Extract the (x, y) coordinate from the center of the cell holding the provided text.  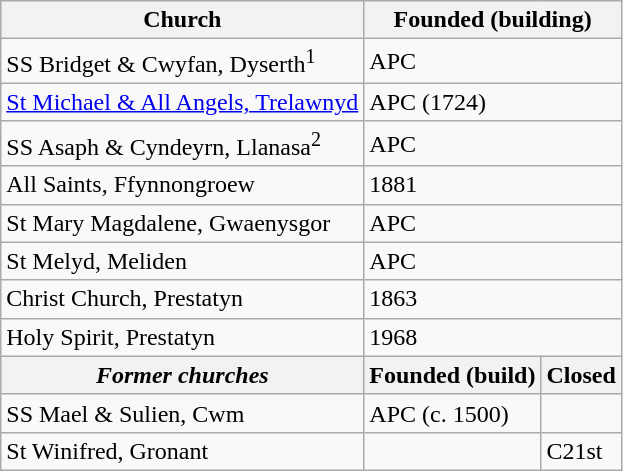
Church (182, 20)
1863 (493, 299)
SS Bridget & Cwyfan, Dyserth1 (182, 62)
St Winifred, Gronant (182, 451)
St Melyd, Meliden (182, 261)
Holy Spirit, Prestatyn (182, 337)
Former churches (182, 375)
St Michael & All Angels, Trelawnyd (182, 102)
Founded (building) (493, 20)
Christ Church, Prestatyn (182, 299)
SS Mael & Sulien, Cwm (182, 413)
C21st (581, 451)
1881 (493, 185)
Founded (build) (452, 375)
1968 (493, 337)
APC (1724) (493, 102)
All Saints, Ffynnongroew (182, 185)
APC (c. 1500) (452, 413)
St Mary Magdalene, Gwaenysgor (182, 223)
SS Asaph & Cyndeyrn, Llanasa2 (182, 144)
Closed (581, 375)
